Search for the cell housing the specified text and yield its (x, y) center coordinate. 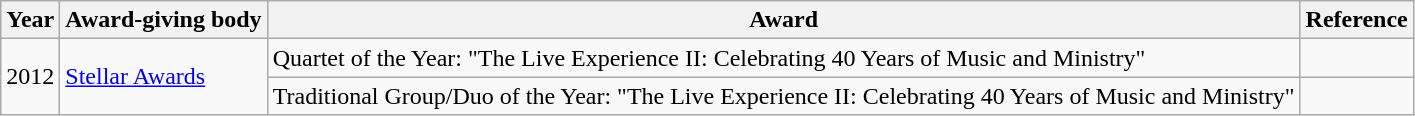
Traditional Group/Duo of the Year: "The Live Experience II: Celebrating 40 Years of Music and Ministry" (784, 96)
Stellar Awards (164, 77)
Quartet of the Year: "The Live Experience II: Celebrating 40 Years of Music and Ministry" (784, 58)
Reference (1356, 20)
2012 (30, 77)
Year (30, 20)
Award-giving body (164, 20)
Award (784, 20)
